Identify which cell holds the provided text, then report its [X, Y] central coordinate. 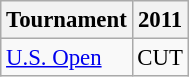
2011 [160, 20]
CUT [160, 58]
U.S. Open [66, 58]
Tournament [66, 20]
